For the text-containing cell, return its midpoint in (x, y) coordinate format. 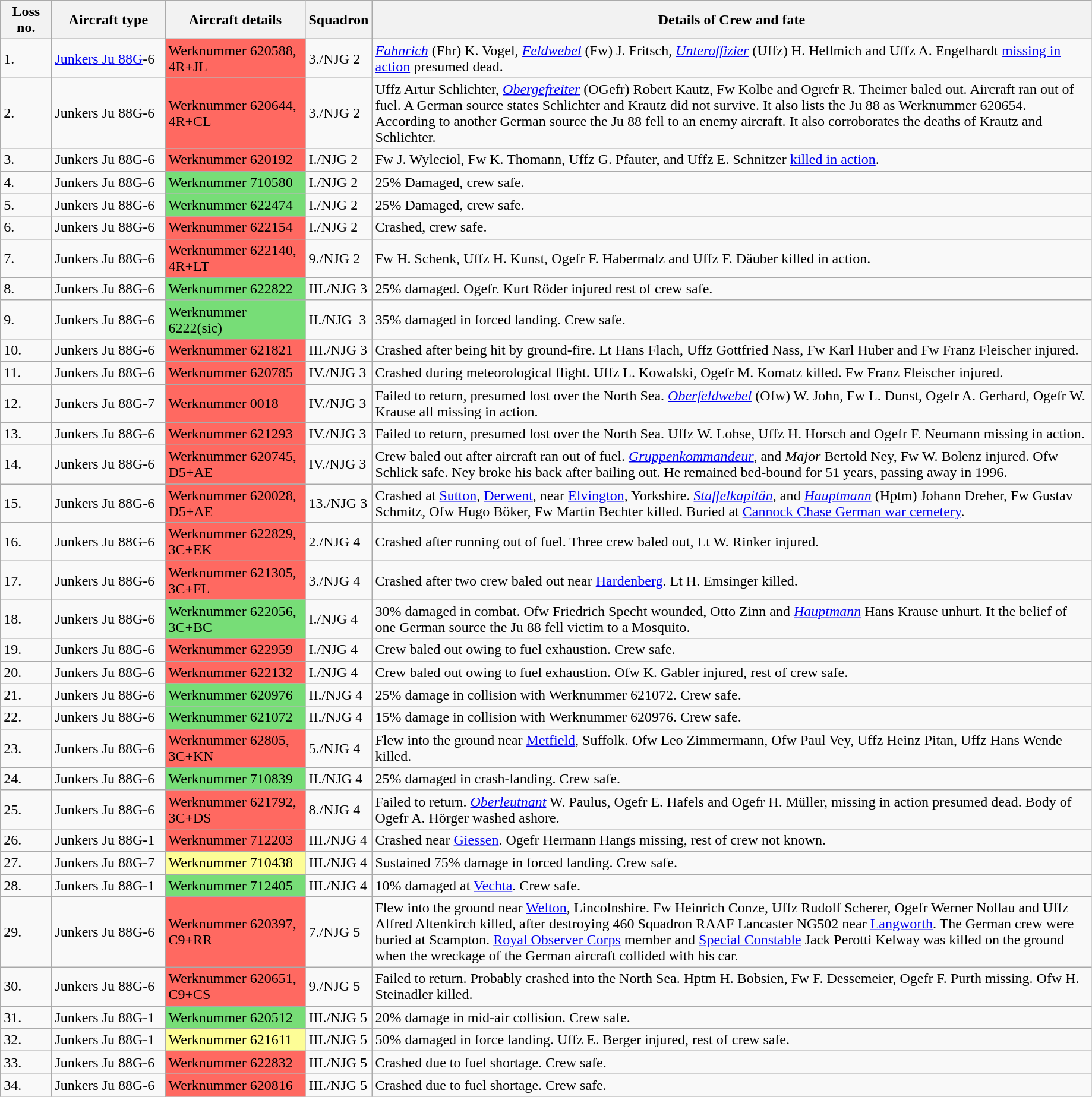
Failed to return. Probably crashed into the North Sea. Hptm H. Bobsien, Fw F. Dessemeier, Ogefr F. Purth missing. Ofw H. Steinadler killed. (732, 987)
Werknummer 621293 (235, 434)
Werknummer 622829, 3C+EK (235, 542)
33. (26, 1063)
Werknummer 622132 (235, 672)
20. (26, 672)
Failed to return, presumed lost over the North Sea. Uffz W. Lohse, Uffz H. Horsch and Ogefr F. Neumann missing in action. (732, 434)
9. (26, 320)
32. (26, 1040)
Squadron (339, 20)
2./NJG 4 (339, 542)
11. (26, 372)
Aircraft type (108, 20)
Werknummer 710580 (235, 182)
Werknummer 620651, C9+CS (235, 987)
22. (26, 717)
28. (26, 886)
Werknummer 620512 (235, 1017)
1. (26, 58)
Werknummer 621792, 3C+DS (235, 809)
4. (26, 182)
24. (26, 779)
Werknummer 620745, D5+AE (235, 464)
Crew baled out owing to fuel exhaustion. Ofw K. Gabler injured, rest of crew safe. (732, 672)
5./NJG 4 (339, 748)
Werknummer 710438 (235, 862)
Sustained 75% damage in forced landing. Crew safe. (732, 862)
7. (26, 258)
35% damaged in forced landing. Crew safe. (732, 320)
20% damage in mid-air collision. Crew safe. (732, 1017)
Fahnrich (Fhr) K. Vogel, Feldwebel (Fw) J. Fritsch, Unteroffizier (Uffz) H. Hellmich and Uffz A. Engelhardt missing in action presumed dead. (732, 58)
30. (26, 987)
Werknummer 621821 (235, 350)
Werknummer 620588, 4R+JL (235, 58)
15. (26, 504)
31. (26, 1017)
Flew into the ground near Metfield, Suffolk. Ofw Leo Zimmermann, Ofw Paul Vey, Uffz Heinz Pitan, Uffz Hans Wende killed. (732, 748)
34. (26, 1085)
8./NJG 4 (339, 809)
19. (26, 650)
Werknummer 620816 (235, 1085)
Details of Crew and fate (732, 20)
Crashed, crew safe. (732, 227)
Werknummer 622154 (235, 227)
Werknummer 620028, D5+AE (235, 504)
27. (26, 862)
Werknummer 620785 (235, 372)
23. (26, 748)
Werknummer 622056, 3C+BC (235, 619)
Crashed after running out of fuel. Three crew baled out, Lt W. Rinker injured. (732, 542)
14. (26, 464)
Werknummer 620397, C9+RR (235, 932)
25% damage in collision with Werknummer 621072. Crew safe. (732, 695)
9./NJG 5 (339, 987)
II./NJG 3 (339, 320)
18. (26, 619)
Aircraft details (235, 20)
13. (26, 434)
26. (26, 840)
Fw H. Schenk, Uffz H. Kunst, Ogefr F. Habermalz and Uffz F. Däuber killed in action. (732, 258)
Werknummer 621305, 3C+FL (235, 581)
25% damaged in crash-landing. Crew safe. (732, 779)
15% damage in collision with Werknummer 620976. Crew safe. (732, 717)
Werknummer 622822 (235, 289)
Werknummer 620192 (235, 160)
Werknummer 622959 (235, 650)
21. (26, 695)
3. (26, 160)
12. (26, 403)
Loss no. (26, 20)
Werknummer 6222(sic) (235, 320)
29. (26, 932)
Werknummer 620644, 4R+CL (235, 113)
Werknummer 0018 (235, 403)
Werknummer 712203 (235, 840)
Werknummer 710839 (235, 779)
10. (26, 350)
13./NJG 3 (339, 504)
Werknummer 620976 (235, 695)
8. (26, 289)
Werknummer 62805, 3C+KN (235, 748)
Werknummer 712405 (235, 886)
Crashed during meteorological flight. Uffz L. Kowalski, Ogefr M. Komatz killed. Fw Franz Fleischer injured. (732, 372)
25% damaged. Ogefr. Kurt Röder injured rest of crew safe. (732, 289)
2. (26, 113)
17. (26, 581)
16. (26, 542)
9./NJG 2 (339, 258)
Werknummer 621611 (235, 1040)
Werknummer 622140, 4R+LT (235, 258)
7./NJG 5 (339, 932)
Crashed after two crew baled out near Hardenberg. Lt H. Emsinger killed. (732, 581)
Werknummer 622474 (235, 205)
Crashed near Giessen. Ogefr Hermann Hangs missing, rest of crew not known. (732, 840)
6. (26, 227)
Fw J. Wyleciol, Fw K. Thomann, Uffz G. Pfauter, and Uffz E. Schnitzer killed in action. (732, 160)
10% damaged at Vechta. Crew safe. (732, 886)
25. (26, 809)
50% damaged in force landing. Uffz E. Berger injured, rest of crew safe. (732, 1040)
5. (26, 205)
Crew baled out owing to fuel exhaustion. Crew safe. (732, 650)
Werknummer 621072 (235, 717)
Crashed after being hit by ground-fire. Lt Hans Flach, Uffz Gottfried Nass, Fw Karl Huber and Fw Franz Fleischer injured. (732, 350)
Werknummer 622832 (235, 1063)
3./NJG 4 (339, 581)
